Provide the [x, y] coordinate of the cell's center where the given text is located.  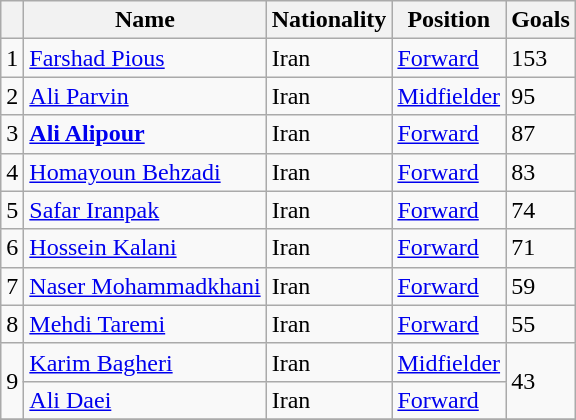
3 [12, 134]
Hossein Kalani [145, 248]
95 [541, 96]
Ali Daei [145, 400]
71 [541, 248]
87 [541, 134]
43 [541, 381]
59 [541, 286]
Homayoun Behzadi [145, 172]
Position [449, 20]
153 [541, 58]
2 [12, 96]
9 [12, 381]
Safar Iranpak [145, 210]
Name [145, 20]
Nationality [329, 20]
6 [12, 248]
Farshad Pious [145, 58]
7 [12, 286]
Naser Mohammadkhani [145, 286]
83 [541, 172]
74 [541, 210]
4 [12, 172]
Ali Parvin [145, 96]
1 [12, 58]
Mehdi Taremi [145, 324]
Goals [541, 20]
Ali Alipour [145, 134]
55 [541, 324]
8 [12, 324]
5 [12, 210]
Karim Bagheri [145, 362]
